Determine the [x, y] coordinate at the center of the cell enclosing the given text.  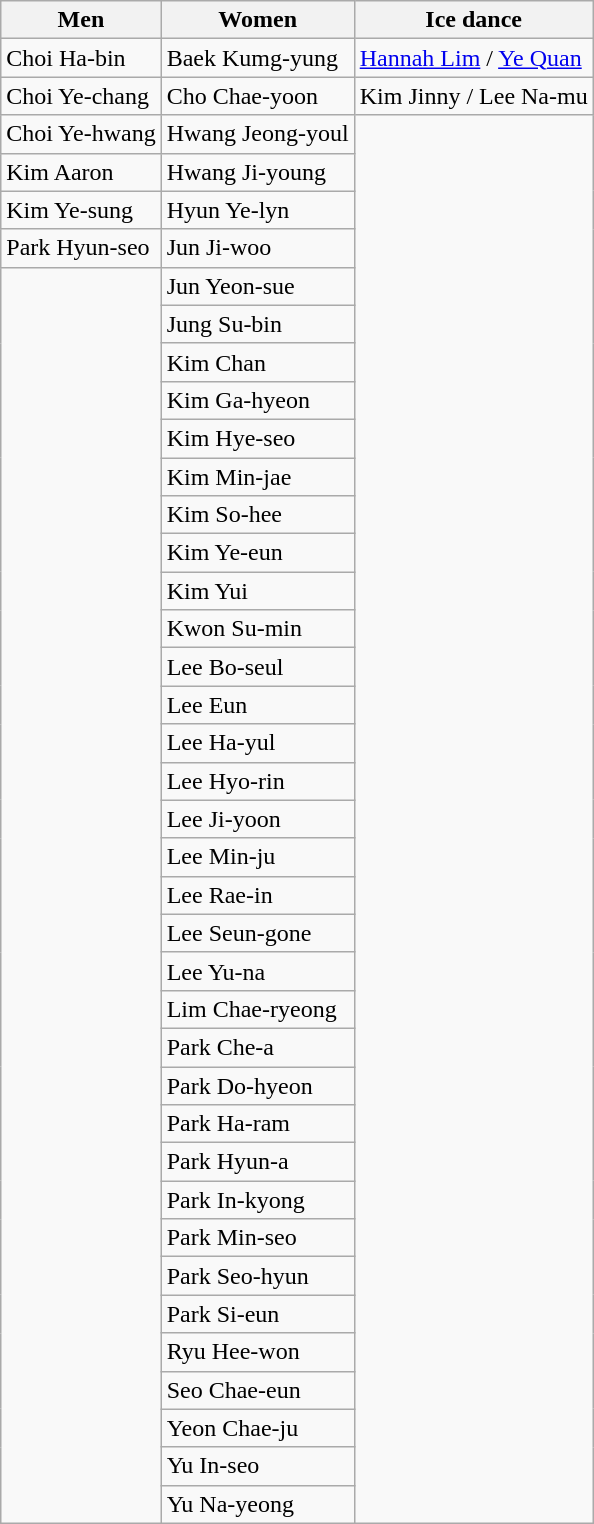
Lim Chae-ryeong [258, 1009]
Hwang Ji-young [258, 172]
Park Min-seo [258, 1238]
Women [258, 20]
Choi Ye-chang [81, 96]
Kim Yui [258, 591]
Lee Min-ju [258, 857]
Ryu Hee-won [258, 1352]
Park Hyun-a [258, 1162]
Seo Chae-eun [258, 1390]
Kim Jinny / Lee Na-mu [474, 96]
Kim Ga-hyeon [258, 400]
Jung Su-bin [258, 324]
Choi Ha-bin [81, 58]
Park Che-a [258, 1047]
Lee Eun [258, 705]
Park Si-eun [258, 1314]
Lee Ha-yul [258, 743]
Kim Chan [258, 362]
Yu Na-yeong [258, 1504]
Hwang Jeong-youl [258, 134]
Jun Ji-woo [258, 248]
Lee Seun-gone [258, 933]
Kim Aaron [81, 172]
Baek Kumg-yung [258, 58]
Men [81, 20]
Park In-kyong [258, 1200]
Cho Chae-yoon [258, 96]
Jun Yeon-sue [258, 286]
Kim Hye-seo [258, 438]
Lee Hyo-rin [258, 781]
Lee Yu-na [258, 971]
Park Hyun-seo [81, 248]
Park Seo-hyun [258, 1276]
Kim Ye-eun [258, 553]
Lee Ji-yoon [258, 819]
Kim So-hee [258, 515]
Hannah Lim / Ye Quan [474, 58]
Ice dance [474, 20]
Lee Rae-in [258, 895]
Hyun Ye-lyn [258, 210]
Park Ha-ram [258, 1124]
Kim Ye-sung [81, 210]
Kim Min-jae [258, 477]
Yeon Chae-ju [258, 1428]
Park Do-hyeon [258, 1085]
Lee Bo-seul [258, 667]
Kwon Su-min [258, 629]
Yu In-seo [258, 1466]
Choi Ye-hwang [81, 134]
